Find where the given text appears and provide that cell's center as (X, Y) coordinate. 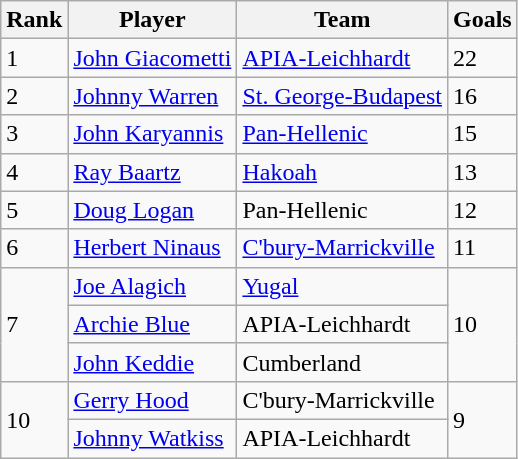
Johnny Watkiss (152, 438)
6 (34, 248)
3 (34, 134)
Hakoah (342, 172)
Cumberland (342, 362)
Herbert Ninaus (152, 248)
St. George-Budapest (342, 96)
22 (482, 58)
12 (482, 210)
13 (482, 172)
2 (34, 96)
9 (482, 419)
Rank (34, 20)
16 (482, 96)
John Keddie (152, 362)
5 (34, 210)
Johnny Warren (152, 96)
Goals (482, 20)
7 (34, 324)
Doug Logan (152, 210)
11 (482, 248)
Player (152, 20)
Archie Blue (152, 324)
15 (482, 134)
John Karyannis (152, 134)
Gerry Hood (152, 400)
John Giacometti (152, 58)
4 (34, 172)
Ray Baartz (152, 172)
Yugal (342, 286)
1 (34, 58)
Team (342, 20)
Joe Alagich (152, 286)
